Extract the (x, y) coordinate from the center of the cell holding the provided text.  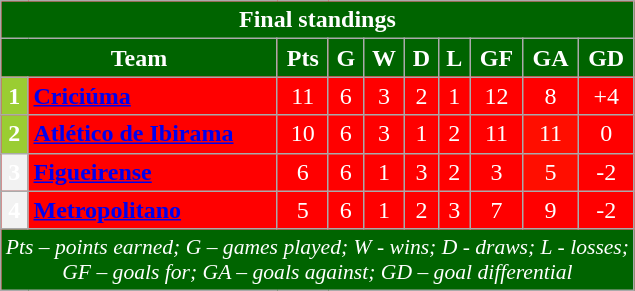
+4 (606, 96)
W (384, 58)
8 (551, 96)
Team (140, 58)
L (454, 58)
Metropolitano (152, 210)
0 (606, 134)
Figueirense (152, 172)
9 (551, 210)
12 (496, 96)
10 (302, 134)
GD (606, 58)
Criciúma (152, 96)
4 (14, 210)
G (346, 58)
Pts – points earned; G – games played; W - wins; D - draws; L - losses;GF – goals for; GA – goals against; GD – goal differential (318, 260)
D (422, 58)
GA (551, 58)
Atlético de Ibirama (152, 134)
Final standings (318, 20)
Pts (302, 58)
7 (496, 210)
GF (496, 58)
